For the text-containing cell, return its midpoint in (X, Y) coordinate format. 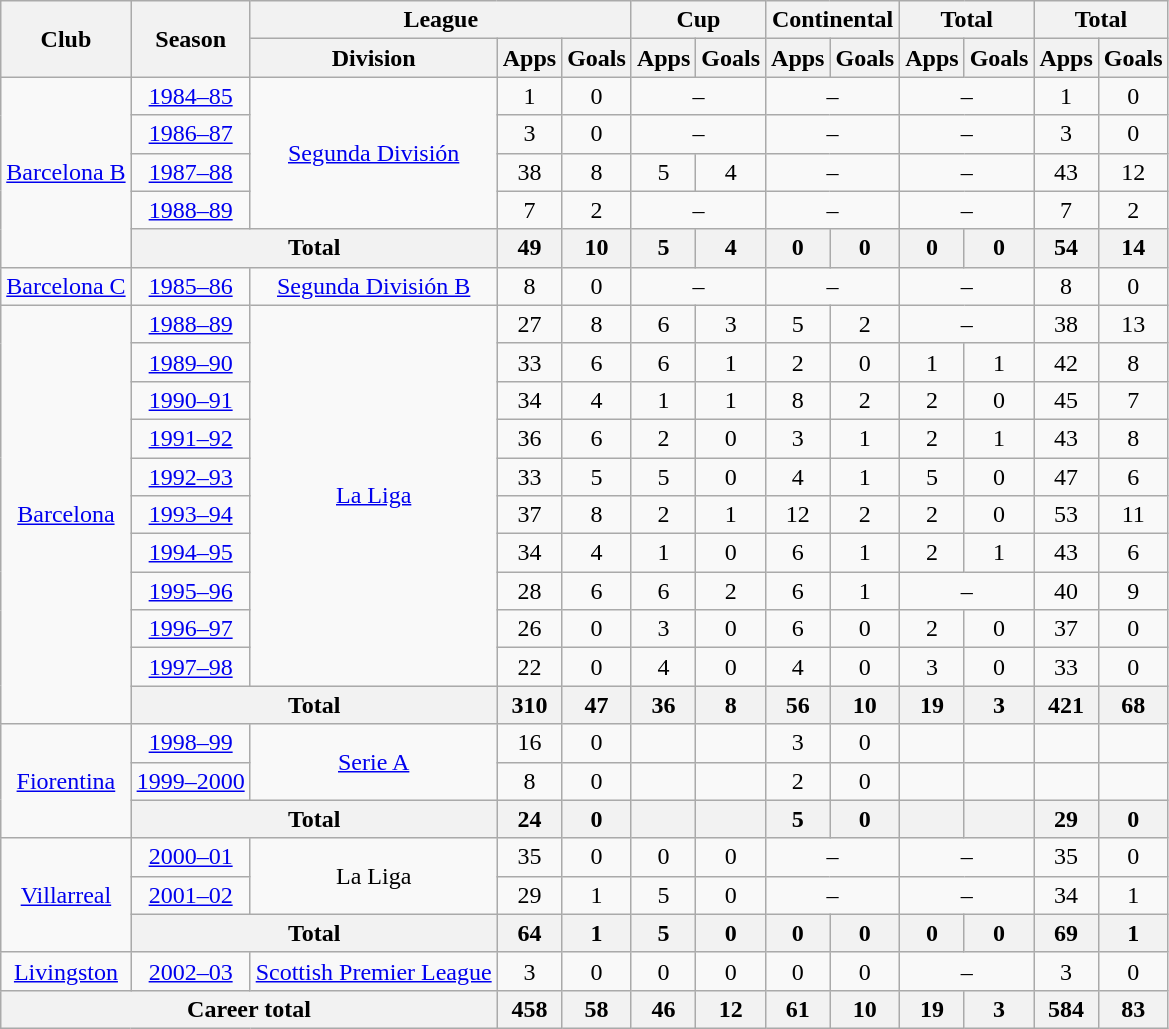
1997–98 (190, 667)
27 (529, 324)
310 (529, 705)
45 (1066, 400)
1996–97 (190, 629)
2000–01 (190, 857)
22 (529, 667)
Segunda División (374, 153)
Continental (833, 20)
2001–02 (190, 895)
Cup (698, 20)
Club (66, 39)
9 (1133, 591)
24 (529, 819)
1987–88 (190, 172)
28 (529, 591)
1990–91 (190, 400)
Scottish Premier League (374, 971)
16 (529, 743)
1991–92 (190, 438)
Livingston (66, 971)
Fiorentina (66, 781)
1994–95 (190, 553)
1995–96 (190, 591)
69 (1066, 933)
56 (798, 705)
Career total (249, 1009)
14 (1133, 248)
League (440, 20)
1998–99 (190, 743)
11 (1133, 515)
83 (1133, 1009)
53 (1066, 515)
54 (1066, 248)
Serie A (374, 762)
13 (1133, 324)
68 (1133, 705)
Villarreal (66, 895)
61 (798, 1009)
1984–85 (190, 96)
Barcelona C (66, 286)
Division (374, 58)
42 (1066, 362)
1986–87 (190, 134)
584 (1066, 1009)
458 (529, 1009)
40 (1066, 591)
64 (529, 933)
Segunda División B (374, 286)
Barcelona (66, 514)
1985–86 (190, 286)
Barcelona B (66, 172)
1989–90 (190, 362)
Season (190, 39)
49 (529, 248)
26 (529, 629)
1992–93 (190, 477)
1999–2000 (190, 781)
2002–03 (190, 971)
58 (597, 1009)
46 (663, 1009)
1993–94 (190, 515)
421 (1066, 705)
